Provide the [x, y] coordinate of the cell's center where the given text is located.  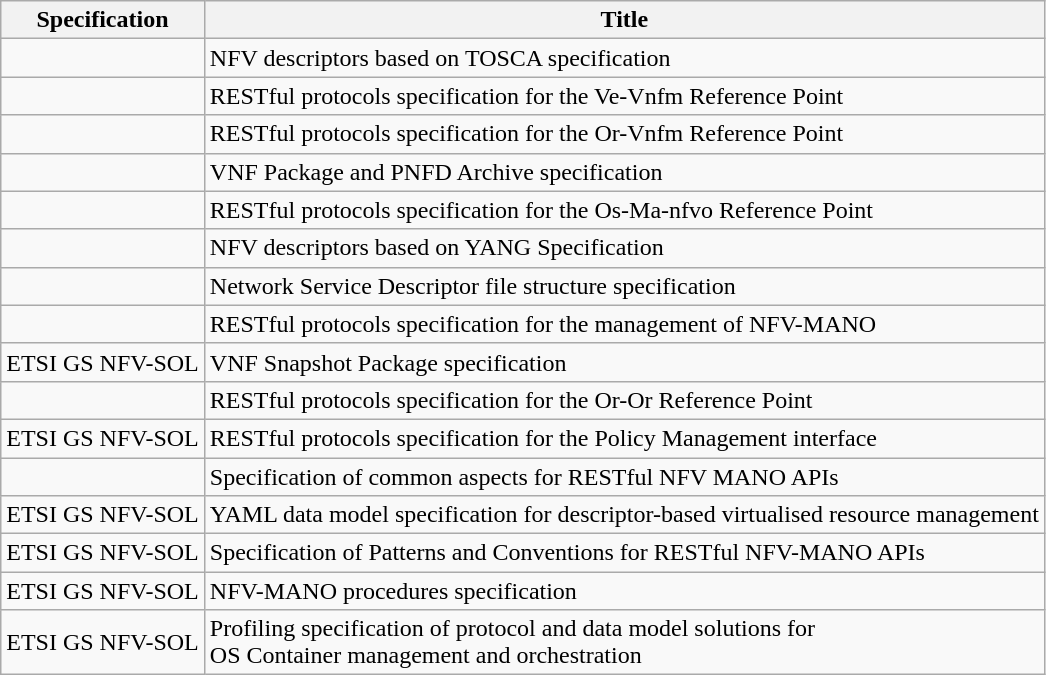
RESTful protocols specification for the Os-Ma-nfvo Reference Point [624, 210]
RESTful protocols specification for the Ve-Vnfm Reference Point [624, 96]
Profiling specification of protocol and data model solutions forOS Container management and orchestration [624, 642]
VNF Snapshot Package specification [624, 362]
NFV-MANO procedures specification [624, 591]
VNF Package and PNFD Archive specification [624, 172]
NFV descriptors based on TOSCA specification [624, 58]
RESTful protocols specification for the Or-Vnfm Reference Point [624, 134]
Specification of common aspects for RESTful NFV MANO APIs [624, 477]
Specification of Patterns and Conventions for RESTful NFV-MANO APIs [624, 553]
NFV descriptors based on YANG Specification [624, 248]
Network Service Descriptor file structure specification [624, 286]
YAML data model specification for descriptor-based virtualised resource management [624, 515]
RESTful protocols specification for the management of NFV-MANO [624, 324]
RESTful protocols specification for the Or-Or Reference Point [624, 400]
Specification [103, 20]
Title [624, 20]
RESTful protocols specification for the Policy Management interface [624, 438]
